Return [X, Y] of the center of cell containing provided text 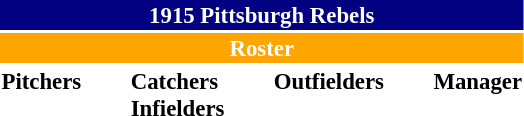
1915 Pittsburgh Rebels [262, 15]
Roster [262, 48]
